For the text-containing cell, return its midpoint in (X, Y) coordinate format. 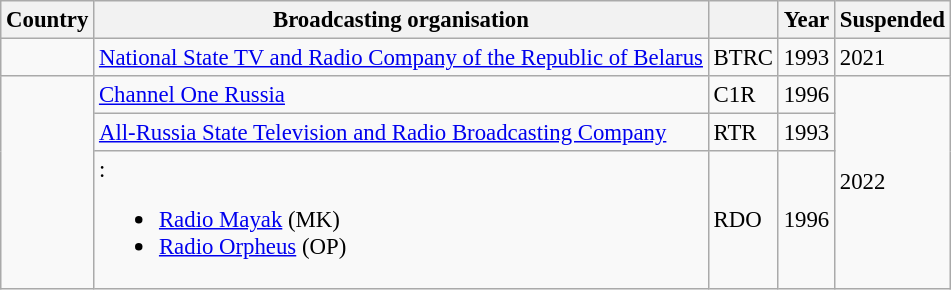
BTRC (743, 58)
Country (48, 20)
C1R (743, 95)
National State TV and Radio Company of the Republic of Belarus​ (402, 58)
Suspended (893, 20)
All-Russia State Television and Radio Broadcasting Company (402, 133)
2022 (893, 182)
RDO (743, 220)
:Radio Mayak (MK)Radio Orpheus (OP) (402, 220)
RTR (743, 133)
Channel One Russia (402, 95)
2021 (893, 58)
Year (806, 20)
Broadcasting organisation (402, 20)
